Output the [x, y] coordinate of the center of the cell containing the given text.  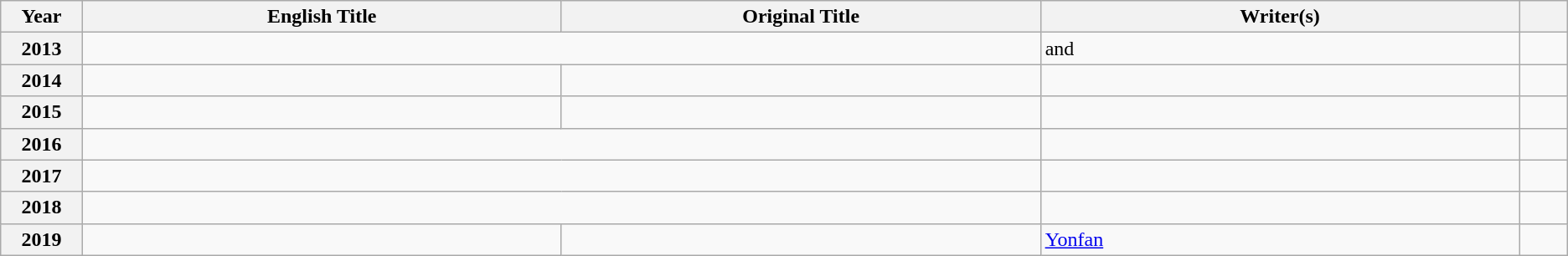
2017 [42, 176]
and [1280, 49]
2013 [42, 49]
Writer(s) [1280, 17]
Original Title [801, 17]
2016 [42, 144]
2019 [42, 239]
2015 [42, 112]
English Title [322, 17]
Yonfan [1280, 239]
Year [42, 17]
2014 [42, 80]
2018 [42, 207]
